Return (X, Y) of the center of cell containing provided text 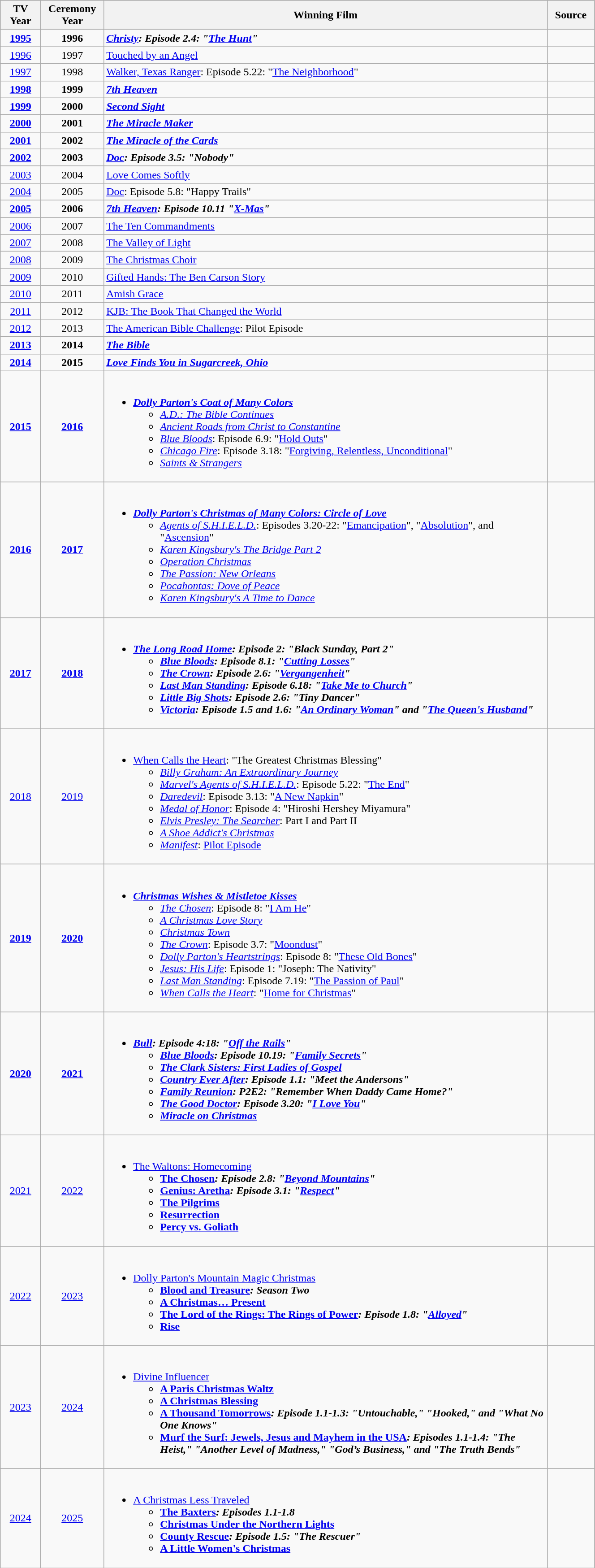
Christy: Episode 2.4: "The Hunt" (326, 38)
The Miracle of the Cards (326, 140)
The Bible (326, 345)
2025 (73, 1518)
Walker, Texas Ranger: Episode 5.22: "The Neighborhood" (326, 72)
Amish Grace (326, 294)
Love Comes Softly (326, 174)
7th Heaven: Episode 10.11 "X-Mas" (326, 208)
TV Year (21, 15)
The Miracle Maker (326, 123)
Source (571, 15)
Doc: Episode 3.5: "Nobody" (326, 157)
Gifted Hands: The Ben Carson Story (326, 277)
Touched by an Angel (326, 55)
The Ten Commandments (326, 226)
Ceremony Year (73, 15)
The Waltons: HomecomingThe Chosen: Episode 2.8: "Beyond Mountains"Genius: Aretha: Episode 3.1: "Respect"The PilgrimsResurrectionPercy vs. Goliath (326, 1190)
Doc: Episode 5.8: "Happy Trails" (326, 191)
1995 (21, 38)
The Christmas Choir (326, 260)
Love Finds You in Sugarcreek, Ohio (326, 362)
The Valley of Light (326, 243)
Winning Film (326, 15)
7th Heaven (326, 89)
Second Sight (326, 106)
The American Bible Challenge: Pilot Episode (326, 328)
KJB: The Book That Changed the World (326, 311)
